Return [X, Y] of the center of cell containing provided text 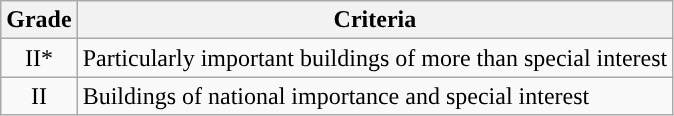
Criteria [375, 20]
Buildings of national importance and special interest [375, 96]
II [39, 96]
Particularly important buildings of more than special interest [375, 58]
Grade [39, 20]
II* [39, 58]
